Identify which cell holds the provided text, then report its (X, Y) central coordinate. 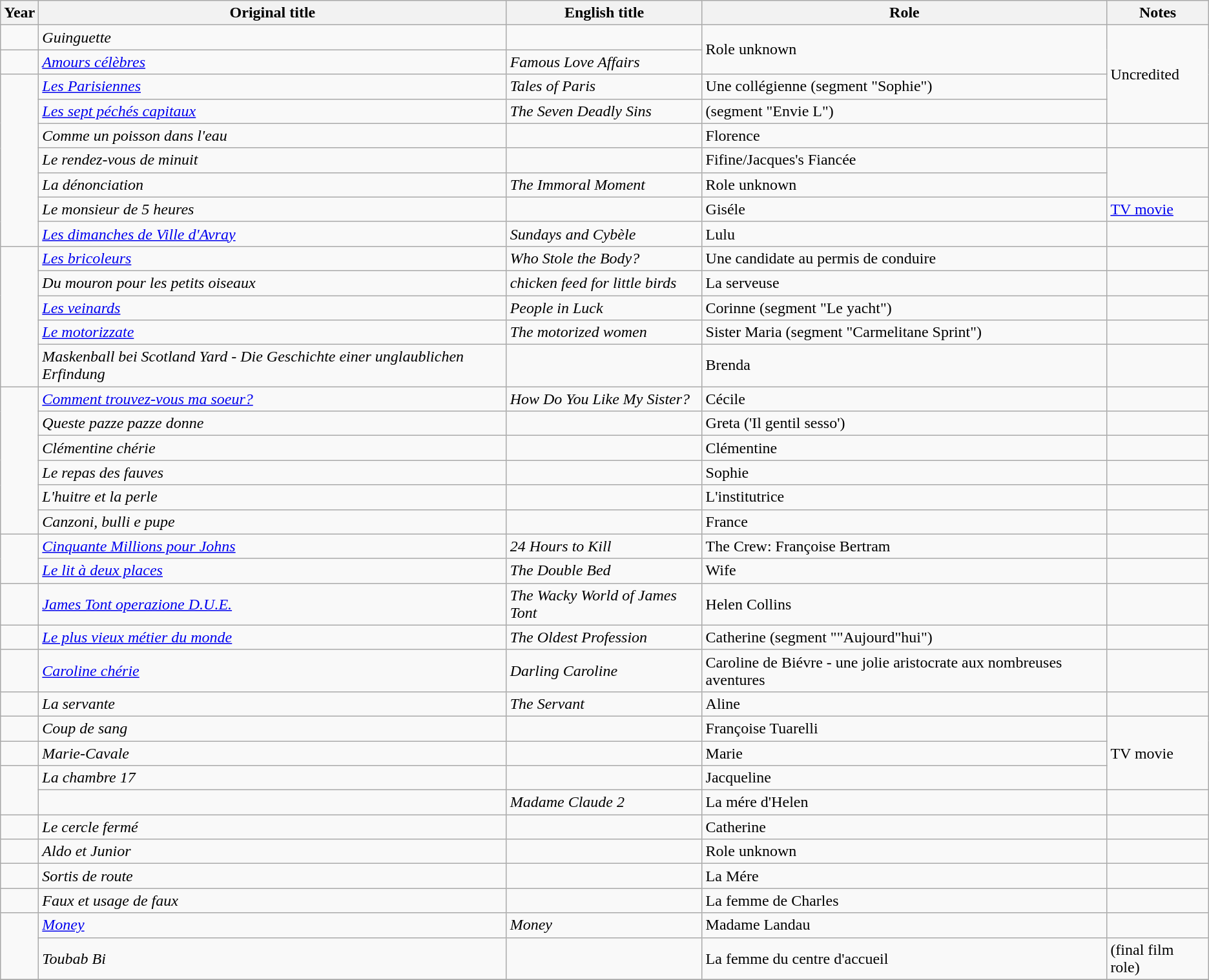
Toubab Bi (273, 958)
Madame Landau (904, 925)
Catherine (904, 827)
English title (604, 13)
The Immoral Moment (604, 185)
Clémentine (904, 448)
Marie-Cavale (273, 753)
The Oldest Profession (604, 637)
Sophie (904, 473)
La Mére (904, 876)
Faux et usage de faux (273, 901)
Coup de sang (273, 728)
Le plus vieux métier du monde (273, 637)
Amours célèbres (273, 62)
Who Stole the Body? (604, 258)
Caroline de Biévre - une jolie aristocrate aux nombreuses aventures (904, 670)
Giséle (904, 209)
Marie (904, 753)
Catherine (segment ""Aujourd"hui") (904, 637)
Cinquante Millions pour Johns (273, 546)
Le monsieur de 5 heures (273, 209)
The Wacky World of James Tont (604, 604)
Comme un poisson dans l'eau (273, 136)
Tales of Paris (604, 87)
L'institutrice (904, 497)
Les dimanches de Ville d'Avray (273, 234)
La dénonciation (273, 185)
La serveuse (904, 283)
Role (904, 13)
Canzoni, bulli e pupe (273, 522)
The Crew: Françoise Bertram (904, 546)
24 Hours to Kill (604, 546)
Caroline chérie (273, 670)
La mére d'Helen (904, 802)
Sortis de route (273, 876)
Aldo et Junior (273, 852)
Famous Love Affairs (604, 62)
Helen Collins (904, 604)
The Servant (604, 704)
Darling Caroline (604, 670)
Le lit à deux places (273, 571)
Guinguette (273, 37)
La femme de Charles (904, 901)
Cécile (904, 399)
Original title (273, 13)
(final film role) (1157, 958)
Le cercle fermé (273, 827)
Le motorizzate (273, 332)
Une collégienne (segment "Sophie") (904, 87)
The motorized women (604, 332)
Du mouron pour les petits oiseaux (273, 283)
Sister Maria (segment "Carmelitane Sprint") (904, 332)
Florence (904, 136)
James Tont operazione D.U.E. (273, 604)
Queste pazze pazze donne (273, 424)
Une candidate au permis de conduire (904, 258)
The Seven Deadly Sins (604, 111)
Maskenball bei Scotland Yard - Die Geschichte einer unglaublichen Erfindung (273, 365)
France (904, 522)
How Do You Like My Sister? (604, 399)
L'huitre et la perle (273, 497)
Fifine/Jacques's Fiancée (904, 160)
Greta ('Il gentil sesso') (904, 424)
Lulu (904, 234)
Notes (1157, 13)
Uncredited (1157, 74)
La servante (273, 704)
Le rendez-vous de minuit (273, 160)
Wife (904, 571)
The Double Bed (604, 571)
Corinne (segment "Le yacht") (904, 308)
People in Luck (604, 308)
chicken feed for little birds (604, 283)
(segment "Envie L") (904, 111)
Aline (904, 704)
Françoise Tuarelli (904, 728)
Les bricoleurs (273, 258)
Les Parisiennes (273, 87)
Le repas des fauves (273, 473)
La chambre 17 (273, 778)
Les veinards (273, 308)
Les sept péchés capitaux (273, 111)
Comment trouvez-vous ma soeur? (273, 399)
Madame Claude 2 (604, 802)
Sundays and Cybèle (604, 234)
Jacqueline (904, 778)
Year (19, 13)
Brenda (904, 365)
Clémentine chérie (273, 448)
La femme du centre d'accueil (904, 958)
